Search for the cell housing the specified text and yield its (x, y) center coordinate. 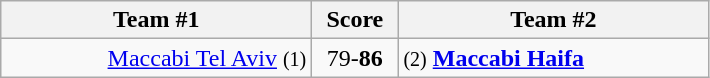
79-86 (355, 58)
Maccabi Tel Aviv (1) (156, 58)
(2) Maccabi Haifa (554, 58)
Team #1 (156, 20)
Score (355, 20)
Team #2 (554, 20)
